Find where the given text appears and provide that cell's center as [x, y] coordinate. 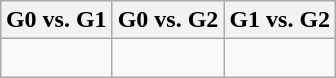
G1 vs. G2 [280, 20]
G0 vs. G2 [168, 20]
G0 vs. G1 [56, 20]
